For the text-containing cell, return its midpoint in [x, y] coordinate format. 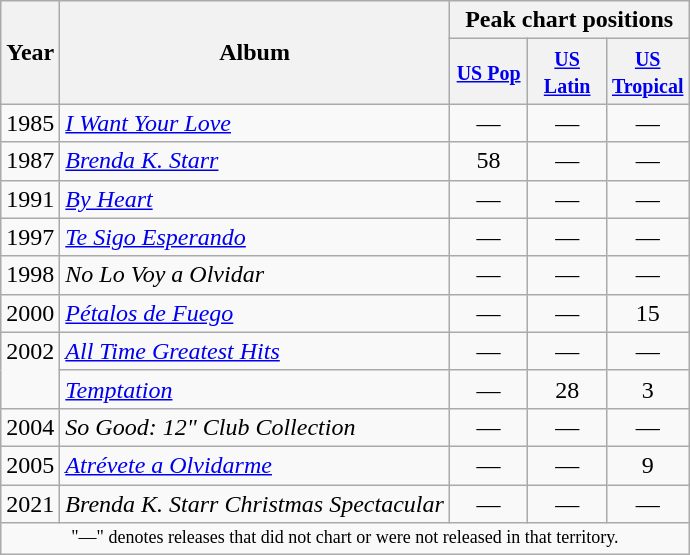
2002 [30, 370]
Year [30, 52]
Album [255, 52]
I Want Your Love [255, 123]
1998 [30, 275]
No Lo Voy a Olvidar [255, 275]
All Time Greatest Hits [255, 351]
By Heart [255, 199]
15 [648, 313]
1997 [30, 237]
9 [648, 465]
3 [648, 389]
Temptation [255, 389]
So Good: 12" Club Collection [255, 427]
1991 [30, 199]
1987 [30, 161]
Te Sigo Esperando [255, 237]
2000 [30, 313]
2005 [30, 465]
US Tropical [648, 72]
"—" denotes releases that did not chart or were not released in that territory. [345, 538]
2021 [30, 503]
US Pop [488, 72]
Brenda K. Starr Christmas Spectacular [255, 503]
US Latin [568, 72]
Pétalos de Fuego [255, 313]
1985 [30, 123]
Brenda K. Starr [255, 161]
28 [568, 389]
Peak chart positions [569, 20]
58 [488, 161]
Atrévete a Olvidarme [255, 465]
2004 [30, 427]
